Identify which cell holds the provided text, then report its [x, y] central coordinate. 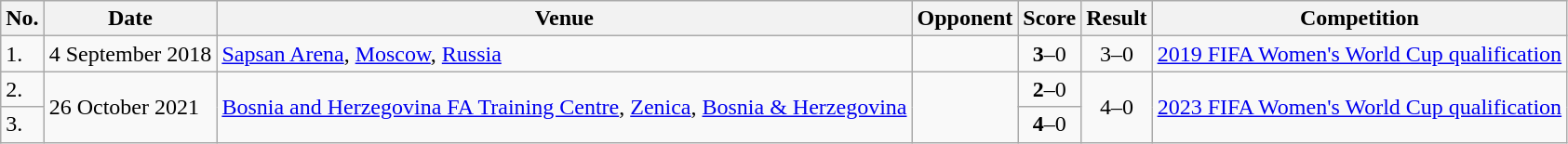
1. [22, 54]
26 October 2021 [130, 107]
Opponent [965, 19]
No. [22, 19]
Score [1050, 19]
Result [1117, 19]
Date [130, 19]
Venue [564, 19]
2019 FIFA Women's World Cup qualification [1360, 54]
Competition [1360, 19]
Sapsan Arena, Moscow, Russia [564, 54]
2–0 [1050, 89]
Bosnia and Herzegovina FA Training Centre, Zenica, Bosnia & Herzegovina [564, 107]
4 September 2018 [130, 54]
2. [22, 89]
2023 FIFA Women's World Cup qualification [1360, 107]
3. [22, 124]
